Capture the cell that displays the provided text and extract its [x, y] central coordinate. 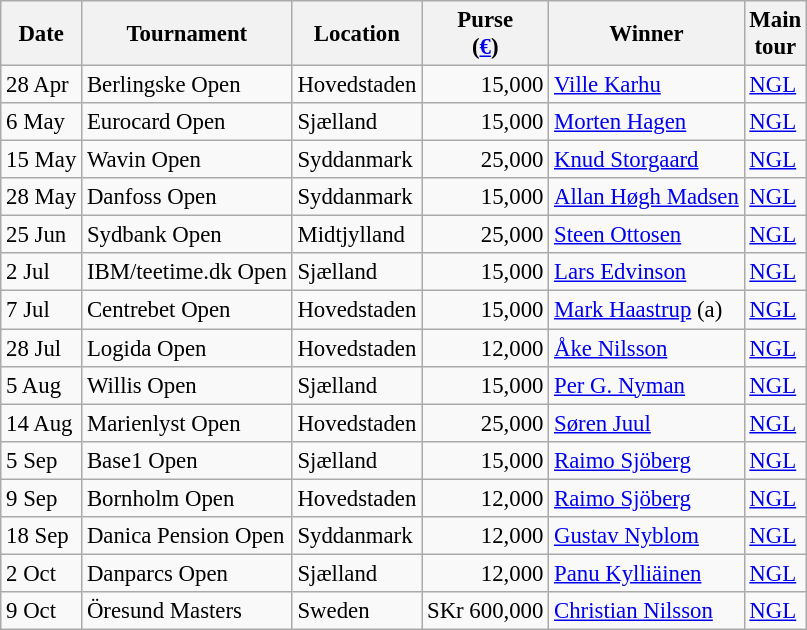
Centrebet Open [188, 310]
Danfoss Open [188, 197]
9 Oct [42, 611]
14 Aug [42, 423]
Knud Storgaard [646, 160]
Mark Haastrup (a) [646, 310]
Sweden [357, 611]
28 Jul [42, 348]
Bornholm Open [188, 498]
18 Sep [42, 536]
Öresund Masters [188, 611]
Lars Edvinson [646, 273]
2 Jul [42, 273]
25 Jun [42, 235]
Danparcs Open [188, 573]
Date [42, 34]
5 Sep [42, 460]
28 May [42, 197]
2 Oct [42, 573]
Åke Nilsson [646, 348]
15 May [42, 160]
Winner [646, 34]
9 Sep [42, 498]
5 Aug [42, 385]
Midtjylland [357, 235]
Base1 Open [188, 460]
Søren Juul [646, 423]
Marienlyst Open [188, 423]
Tournament [188, 34]
Purse(€) [486, 34]
Per G. Nyman [646, 385]
Steen Ottosen [646, 235]
Logida Open [188, 348]
Berlingske Open [188, 85]
Willis Open [188, 385]
Christian Nilsson [646, 611]
SKr 600,000 [486, 611]
Maintour [776, 34]
6 May [42, 122]
Eurocard Open [188, 122]
Location [357, 34]
Morten Hagen [646, 122]
7 Jul [42, 310]
Danica Pension Open [188, 536]
Panu Kylliäinen [646, 573]
Ville Karhu [646, 85]
IBM/teetime.dk Open [188, 273]
28 Apr [42, 85]
Allan Høgh Madsen [646, 197]
Sydbank Open [188, 235]
Wavin Open [188, 160]
Gustav Nyblom [646, 536]
